Return (x, y) of the center of cell containing provided text 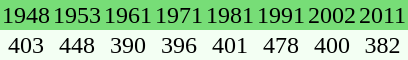
1948 (26, 15)
2011 (382, 15)
1953 (76, 15)
1981 (230, 15)
2002 (332, 15)
400 (332, 45)
1991 (280, 15)
1971 (178, 15)
448 (76, 45)
478 (280, 45)
1961 (128, 15)
382 (382, 45)
401 (230, 45)
396 (178, 45)
403 (26, 45)
390 (128, 45)
